Scan for the cell matching the given text and deliver its [x, y] coordinate at center. 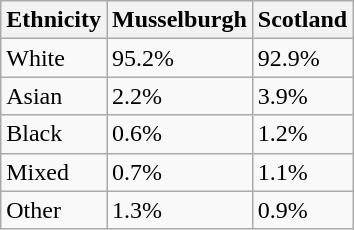
1.2% [302, 134]
2.2% [179, 96]
Scotland [302, 20]
0.6% [179, 134]
Other [54, 210]
Mixed [54, 172]
0.7% [179, 172]
95.2% [179, 58]
White [54, 58]
0.9% [302, 210]
Musselburgh [179, 20]
3.9% [302, 96]
1.3% [179, 210]
Black [54, 134]
Ethnicity [54, 20]
Asian [54, 96]
1.1% [302, 172]
92.9% [302, 58]
